Output the (X, Y) coordinate of the center of the cell containing the given text.  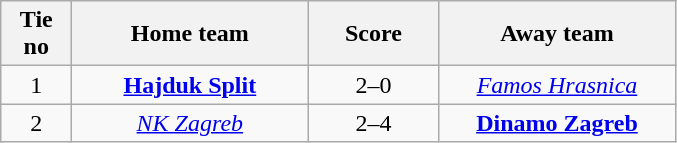
Away team (557, 34)
NK Zagreb (190, 123)
Hajduk Split (190, 85)
Score (374, 34)
2 (36, 123)
2–0 (374, 85)
2–4 (374, 123)
1 (36, 85)
Dinamo Zagreb (557, 123)
Tie no (36, 34)
Famos Hrasnica (557, 85)
Home team (190, 34)
